From the cell containing the given text, extract its center point as [x, y] coordinate. 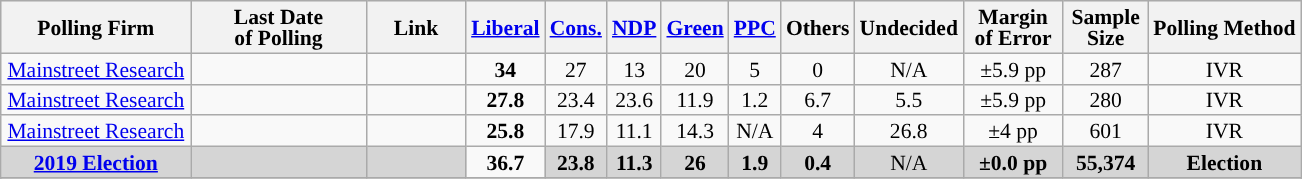
13 [634, 68]
287 [1106, 68]
0.4 [818, 162]
23.8 [576, 162]
Marginof Error [1013, 27]
1.2 [755, 100]
17.9 [576, 132]
Polling Method [1224, 27]
Last Dateof Polling [278, 27]
5.5 [909, 100]
1.9 [755, 162]
Link [416, 27]
26.8 [909, 132]
6.7 [818, 100]
SampleSize [1106, 27]
27 [576, 68]
5 [755, 68]
55,374 [1106, 162]
Liberal [505, 27]
27.8 [505, 100]
±4 pp [1013, 132]
23.6 [634, 100]
4 [818, 132]
11.1 [634, 132]
0 [818, 68]
Cons. [576, 27]
Others [818, 27]
Green [694, 27]
Undecided [909, 27]
Polling Firm [96, 27]
11.9 [694, 100]
±0.0 pp [1013, 162]
14.3 [694, 132]
NDP [634, 27]
23.4 [576, 100]
PPC [755, 27]
34 [505, 68]
601 [1106, 132]
2019 Election [96, 162]
25.8 [505, 132]
20 [694, 68]
11.3 [634, 162]
280 [1106, 100]
Election [1224, 162]
36.7 [505, 162]
26 [694, 162]
